Identify which cell holds the provided text, then report its (X, Y) central coordinate. 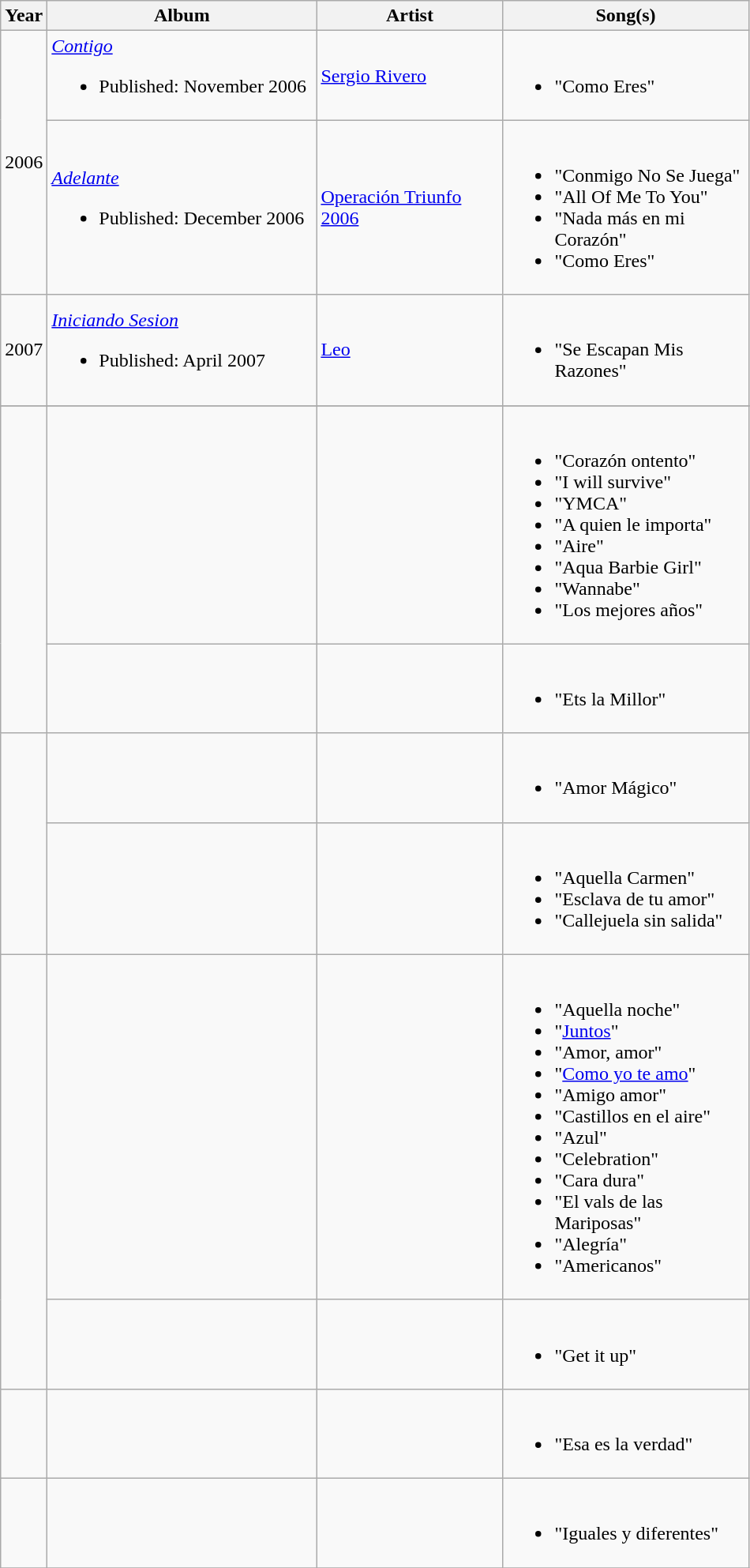
"Get it up" (625, 1344)
"Corazón ontento""I will survive""YMCA""A quien le importa""Aire""Aqua Barbie Girl""Wannabe""Los mejores años" (625, 525)
Leo (410, 350)
"Aquella Carmen""Esclava de tu amor""Callejuela sin salida" (625, 888)
ContigoPublished: November 2006 (182, 76)
Operación Triunfo 2006 (410, 207)
"Como Eres" (625, 76)
"Esa es la verdad" (625, 1433)
"Ets la Millor" (625, 689)
Album (182, 16)
Artist (410, 16)
"Conmigo No Se Juega""All Of Me To You""Nada más en mi Corazón""Como Eres" (625, 207)
Song(s) (625, 16)
"Iguales y diferentes" (625, 1523)
2006 (24, 163)
AdelantePublished: December 2006 (182, 207)
Iniciando SesionPublished: April 2007 (182, 350)
"Amor Mágico" (625, 777)
Sergio Rivero (410, 76)
"Se Escapan Mis Razones" (625, 350)
Year (24, 16)
2007 (24, 350)
